Search for the cell housing the specified text and yield its [x, y] center coordinate. 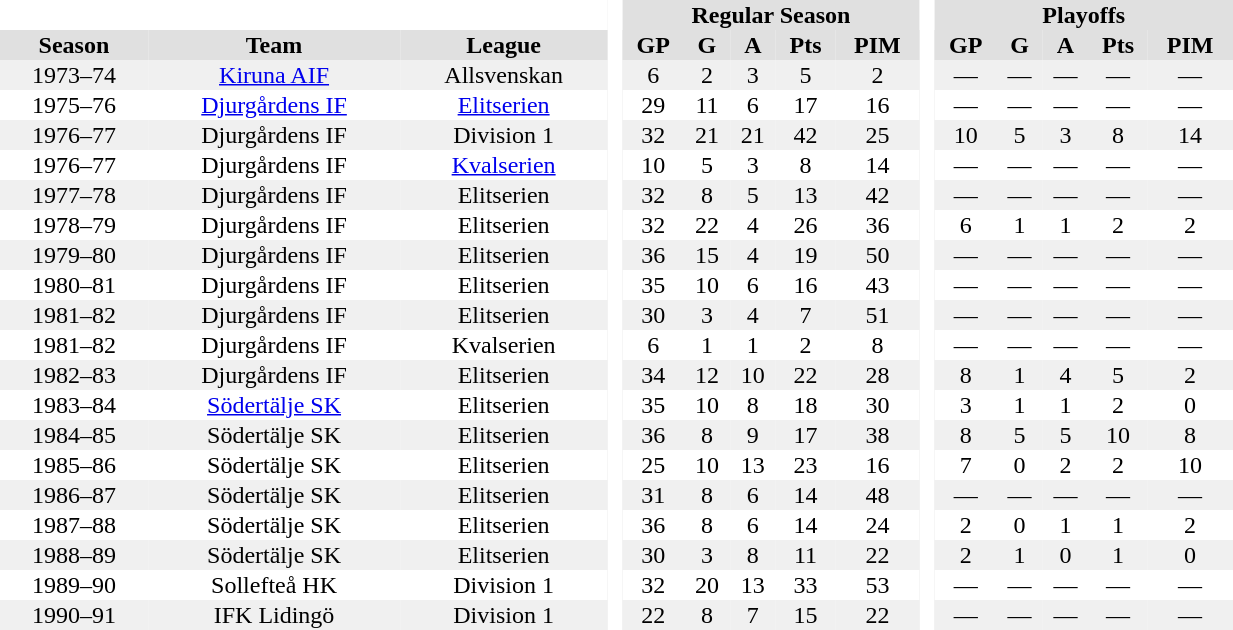
1986–87 [74, 495]
Playoffs [1084, 15]
9 [753, 435]
51 [877, 315]
19 [806, 255]
1983–84 [74, 405]
1975–76 [74, 105]
Kiruna AIF [274, 75]
Sollefteå HK [274, 585]
1980–81 [74, 285]
26 [806, 225]
1987–88 [74, 525]
28 [877, 375]
29 [653, 105]
1982–83 [74, 375]
1989–90 [74, 585]
20 [707, 585]
43 [877, 285]
1978–79 [74, 225]
1990–91 [74, 615]
38 [877, 435]
31 [653, 495]
IFK Lidingö [274, 615]
League [504, 45]
53 [877, 585]
50 [877, 255]
1985–86 [74, 465]
Regular Season [770, 15]
1973–74 [74, 75]
Allsvenskan [504, 75]
Season [74, 45]
1977–78 [74, 195]
Team [274, 45]
24 [877, 525]
12 [707, 375]
23 [806, 465]
18 [806, 405]
34 [653, 375]
1988–89 [74, 555]
1984–85 [74, 435]
33 [806, 585]
1979–80 [74, 255]
48 [877, 495]
